Locate the cell with the specified text and output its (x, y) center coordinate. 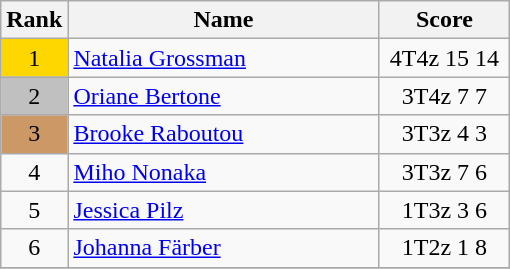
3T3z 4 3 (444, 134)
4T4z 15 14 (444, 58)
Oriane Bertone (224, 96)
3 (34, 134)
3T3z 7 6 (444, 172)
Brooke Raboutou (224, 134)
6 (34, 248)
Natalia Grossman (224, 58)
Johanna Färber (224, 248)
Jessica Pilz (224, 210)
1T3z 3 6 (444, 210)
1 (34, 58)
Rank (34, 20)
5 (34, 210)
Name (224, 20)
Miho Nonaka (224, 172)
3T4z 7 7 (444, 96)
2 (34, 96)
4 (34, 172)
Score (444, 20)
1T2z 1 8 (444, 248)
